Locate the cell with the specified text and output its (x, y) center coordinate. 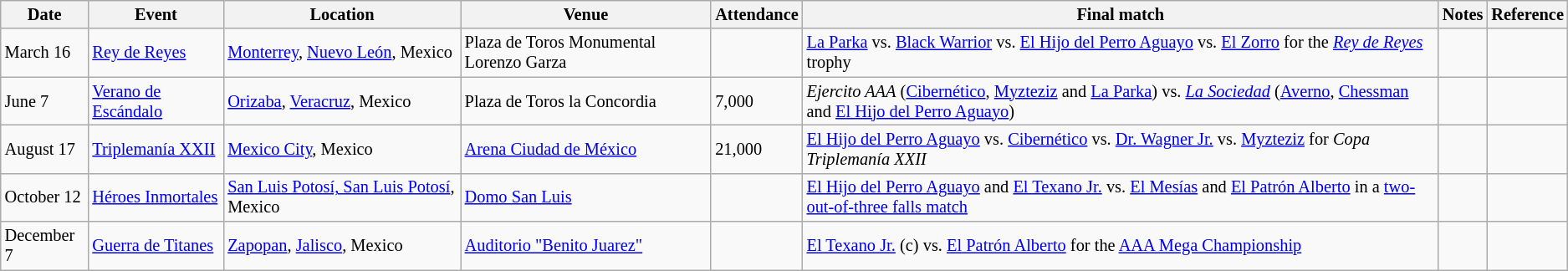
Ejercito AAA (Cibernético, Myzteziz and La Parka) vs. La Sociedad (Averno, Chessman and El Hijo del Perro Aguayo) (1121, 101)
Verano de Escándalo (156, 101)
Venue (586, 14)
Triplemanía XXII (156, 149)
La Parka vs. Black Warrior vs. El Hijo del Perro Aguayo vs. El Zorro for the Rey de Reyes trophy (1121, 53)
Mexico City, Mexico (341, 149)
El Hijo del Perro Aguayo and El Texano Jr. vs. El Mesías and El Patrón Alberto in a two-out-of-three falls match (1121, 197)
Notes (1463, 14)
Location (341, 14)
Final match (1121, 14)
Date (45, 14)
December 7 (45, 246)
Orizaba, Veracruz, Mexico (341, 101)
San Luis Potosí, San Luis Potosí, Mexico (341, 197)
21,000 (756, 149)
El Hijo del Perro Aguayo vs. Cibernético vs. Dr. Wagner Jr. vs. Myzteziz for Copa Triplemanía XXII (1121, 149)
June 7 (45, 101)
Event (156, 14)
Monterrey, Nuevo León, Mexico (341, 53)
Héroes Inmortales (156, 197)
March 16 (45, 53)
Plaza de Toros Monumental Lorenzo Garza (586, 53)
October 12 (45, 197)
August 17 (45, 149)
Arena Ciudad de México (586, 149)
Reference (1527, 14)
Rey de Reyes (156, 53)
Attendance (756, 14)
7,000 (756, 101)
Guerra de Titanes (156, 246)
El Texano Jr. (c) vs. El Patrón Alberto for the AAA Mega Championship (1121, 246)
Domo San Luis (586, 197)
Zapopan, Jalisco, Mexico (341, 246)
Auditorio "Benito Juarez" (586, 246)
Plaza de Toros la Concordia (586, 101)
